Output the (x, y) coordinate of the center of the cell containing the given text.  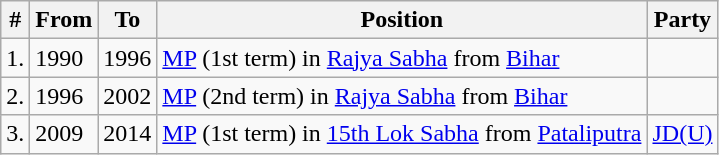
# (16, 20)
Party (682, 20)
MP (1st term) in 15th Lok Sabha from Pataliputra (402, 134)
MP (1st term) in Rajya Sabha from Bihar (402, 58)
MP (2nd term) in Rajya Sabha from Bihar (402, 96)
JD(U) (682, 134)
2009 (64, 134)
2014 (128, 134)
To (128, 20)
1990 (64, 58)
From (64, 20)
Position (402, 20)
3. (16, 134)
2. (16, 96)
2002 (128, 96)
1. (16, 58)
